Locate the cell with the specified text and output its [X, Y] center coordinate. 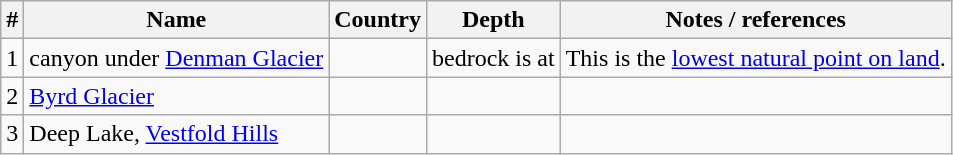
canyon under Denman Glacier [176, 58]
1 [12, 58]
3 [12, 134]
Deep Lake, Vestfold Hills [176, 134]
Name [176, 20]
Notes / references [756, 20]
2 [12, 96]
Country [378, 20]
Byrd Glacier [176, 96]
Depth [493, 20]
This is the lowest natural point on land. [756, 58]
# [12, 20]
bedrock is at [493, 58]
